Output the [X, Y] coordinate of the center of the cell containing the given text.  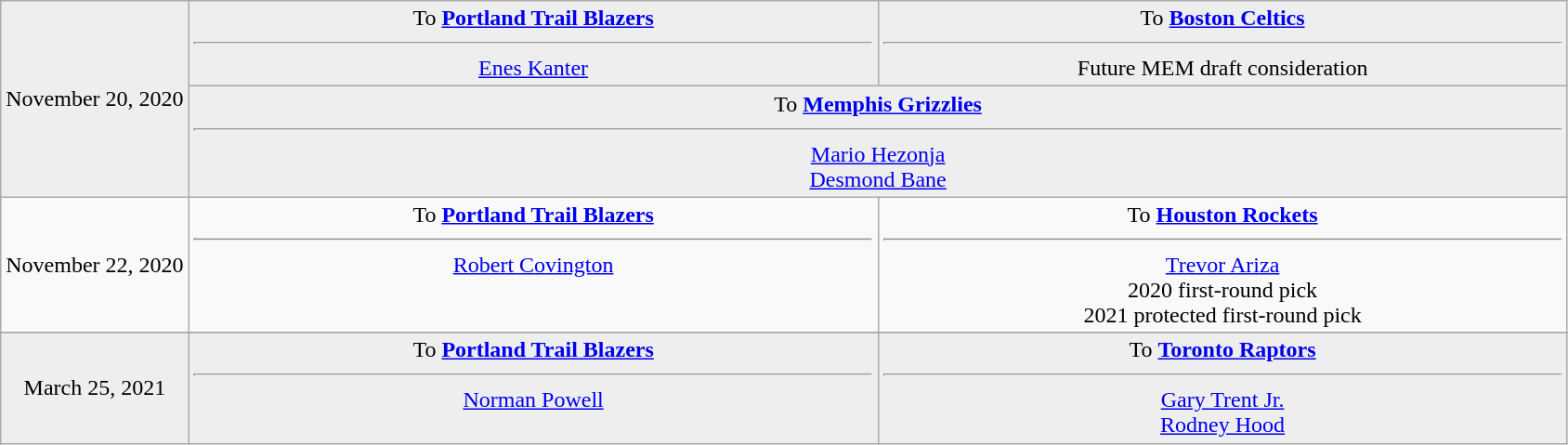
To Memphis GrizzliesMario HezonjaDesmond Bane [878, 141]
To Boston CelticsFuture MEM draft consideration [1222, 44]
To Portland Trail BlazersEnes Kanter [533, 44]
To Portland Trail BlazersNorman Powell [533, 388]
November 20, 2020 [95, 98]
March 25, 2021 [95, 388]
November 22, 2020 [95, 265]
To Portland Trail BlazersRobert Covington [533, 265]
To Toronto RaptorsGary Trent Jr.Rodney Hood [1222, 388]
To Houston RocketsTrevor Ariza2020 first-round pick2021 protected first-round pick [1222, 265]
